From the cell containing the given text, extract its center point as (X, Y) coordinate. 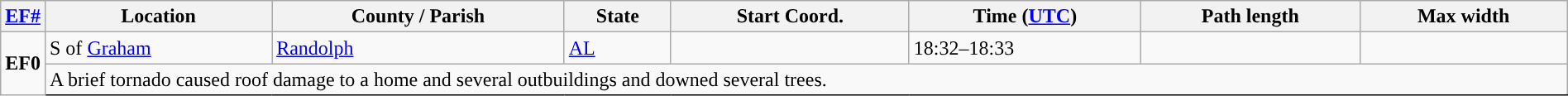
A brief tornado caused roof damage to a home and several outbuildings and downed several trees. (806, 79)
Start Coord. (790, 17)
Time (UTC) (1025, 17)
Path length (1250, 17)
Max width (1464, 17)
County / Parish (418, 17)
State (617, 17)
AL (617, 48)
EF# (23, 17)
18:32–18:33 (1025, 48)
EF0 (23, 64)
S of Graham (158, 48)
Randolph (418, 48)
Location (158, 17)
